Provide the (x, y) coordinate of the cell's center where the given text is located.  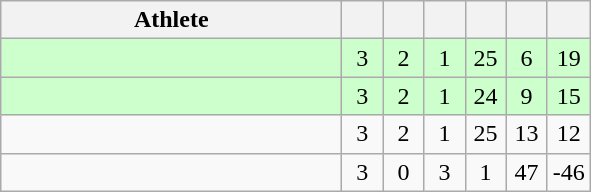
Athlete (172, 20)
13 (526, 134)
24 (486, 96)
-46 (568, 172)
9 (526, 96)
47 (526, 172)
0 (404, 172)
6 (526, 58)
19 (568, 58)
15 (568, 96)
12 (568, 134)
